Return the [x, y] coordinate for the center point of the cell that contains the specified text.  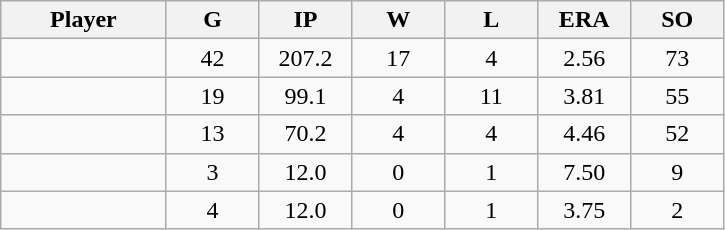
Player [84, 20]
3.75 [584, 210]
4.46 [584, 134]
ERA [584, 20]
3 [212, 172]
G [212, 20]
7.50 [584, 172]
W [398, 20]
9 [678, 172]
55 [678, 96]
2 [678, 210]
19 [212, 96]
52 [678, 134]
IP [306, 20]
17 [398, 58]
SO [678, 20]
73 [678, 58]
70.2 [306, 134]
13 [212, 134]
42 [212, 58]
207.2 [306, 58]
2.56 [584, 58]
11 [492, 96]
99.1 [306, 96]
L [492, 20]
3.81 [584, 96]
